From the cell containing the given text, extract its center point as (x, y) coordinate. 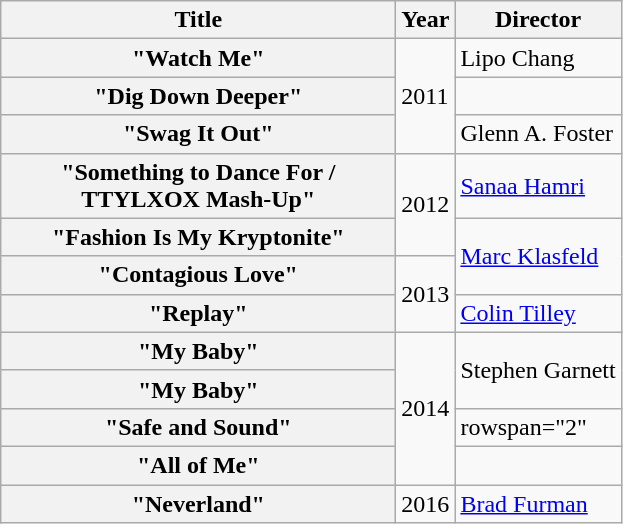
Lipo Chang (538, 58)
2012 (426, 204)
"All of Me" (198, 465)
Brad Furman (538, 503)
"Fashion Is My Kryptonite" (198, 237)
"Swag It Out" (198, 134)
2014 (426, 408)
Director (538, 20)
"Replay" (198, 313)
rowspan="2" (538, 427)
Title (198, 20)
Glenn A. Foster (538, 134)
Sanaa Hamri (538, 186)
"Safe and Sound" (198, 427)
Stephen Garnett (538, 370)
"Dig Down Deeper" (198, 96)
"Watch Me" (198, 58)
"Neverland" (198, 503)
"Something to Dance For / TTYLXOX Mash-Up" (198, 186)
2016 (426, 503)
Colin Tilley (538, 313)
2013 (426, 294)
"Contagious Love" (198, 275)
Marc Klasfeld (538, 256)
Year (426, 20)
2011 (426, 96)
